From the cell containing the given text, extract its center point as [X, Y] coordinate. 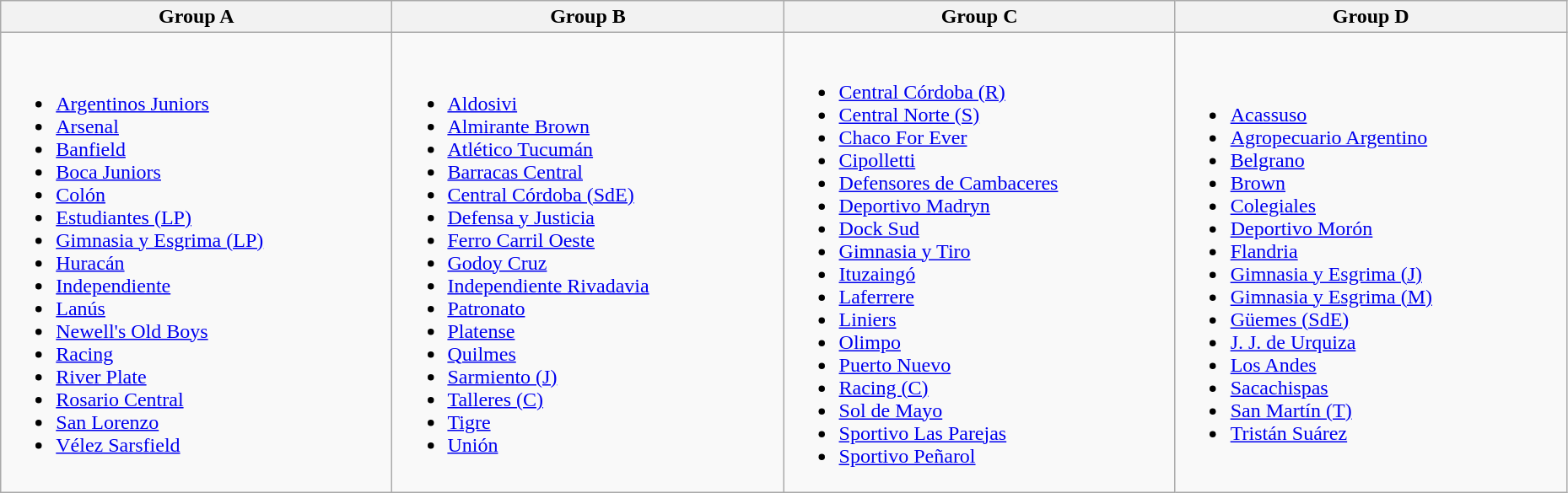
Group D [1371, 17]
Group A [197, 17]
Group B [588, 17]
Group C [979, 17]
